Capture the cell that displays the provided text and extract its (X, Y) central coordinate. 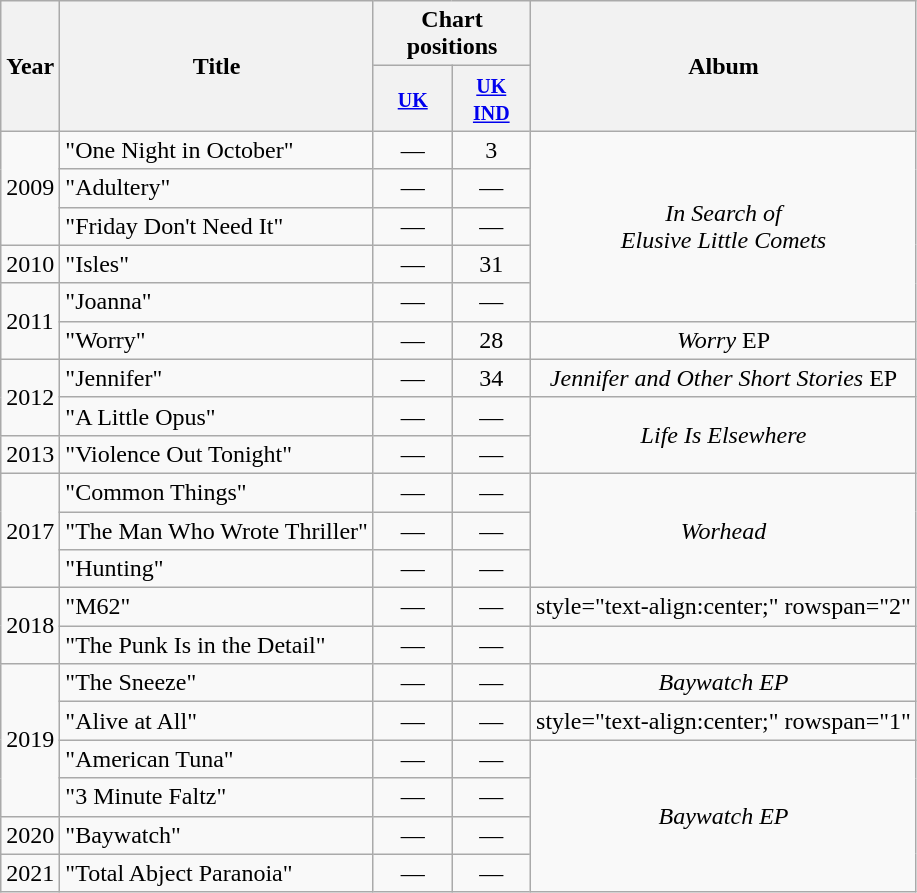
2013 (30, 454)
"Adultery" (217, 188)
"Baywatch" (217, 835)
"3 Minute Faltz" (217, 797)
2012 (30, 397)
Jennifer and Other Short Stories EP (724, 378)
"The Punk Is in the Detail" (217, 645)
31 (492, 264)
2018 (30, 626)
"American Tuna" (217, 759)
3 (492, 150)
2009 (30, 188)
"Hunting" (217, 569)
2019 (30, 740)
"The Man Who Wrote Thriller" (217, 531)
"M62" (217, 607)
2011 (30, 321)
2020 (30, 835)
"Alive at All" (217, 721)
UK (412, 98)
Album (724, 66)
Worhead (724, 530)
style="text-align:center;" rowspan="2" (724, 607)
"Total Abject Paranoia" (217, 873)
2010 (30, 264)
"Isles" (217, 264)
2017 (30, 530)
"A Little Opus" (217, 416)
2021 (30, 873)
UKIND (492, 98)
"Friday Don't Need It" (217, 226)
34 (492, 378)
Chart positions (452, 34)
"Joanna" (217, 302)
Title (217, 66)
Life Is Elsewhere (724, 435)
Worry EP (724, 340)
"Violence Out Tonight" (217, 454)
In Search ofElusive Little Comets (724, 226)
"Jennifer" (217, 378)
"One Night in October" (217, 150)
"Worry" (217, 340)
"The Sneeze" (217, 683)
Year (30, 66)
28 (492, 340)
style="text-align:center;" rowspan="1" (724, 721)
"Common Things" (217, 492)
